Scan for the cell matching the given text and deliver its (x, y) coordinate at center. 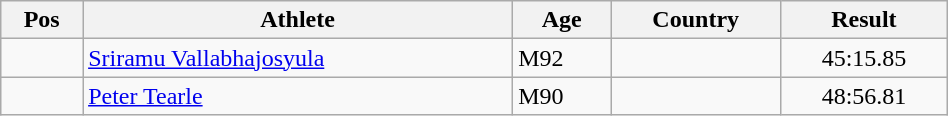
Athlete (298, 20)
Pos (42, 20)
Peter Tearle (298, 96)
45:15.85 (864, 58)
Sriramu Vallabhajosyula (298, 58)
Result (864, 20)
Age (562, 20)
M92 (562, 58)
48:56.81 (864, 96)
Country (696, 20)
M90 (562, 96)
